Locate the cell with the specified text and output its [X, Y] center coordinate. 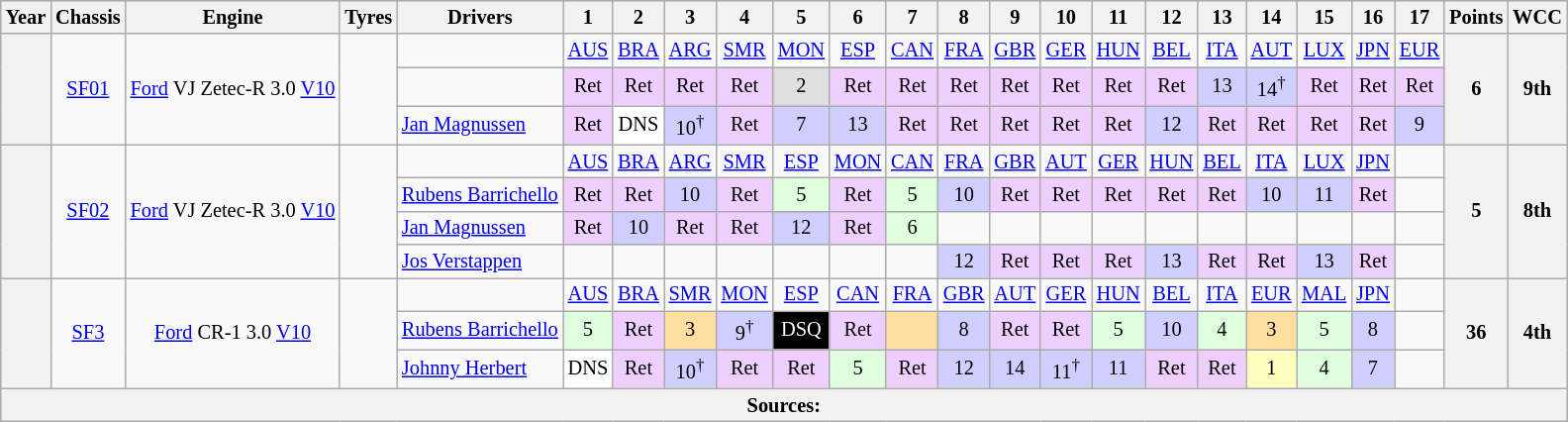
9† [744, 331]
DSQ [802, 331]
MAL [1324, 294]
8th [1537, 212]
Ford CR-1 3.0 V10 [234, 333]
Tyres [368, 17]
Year [26, 17]
11† [1066, 369]
SF01 [87, 89]
Sources: [784, 405]
Chassis [87, 17]
4th [1537, 333]
Johnny Herbert [480, 369]
17 [1420, 17]
SF3 [87, 333]
Drivers [480, 17]
Engine [234, 17]
9th [1537, 89]
Points [1476, 17]
Jos Verstappen [480, 262]
16 [1373, 17]
14† [1272, 87]
WCC [1537, 17]
36 [1476, 333]
SF02 [87, 212]
15 [1324, 17]
